Pinpoint the cell where the given text exists, returning its [x, y] midpoint coordinate. 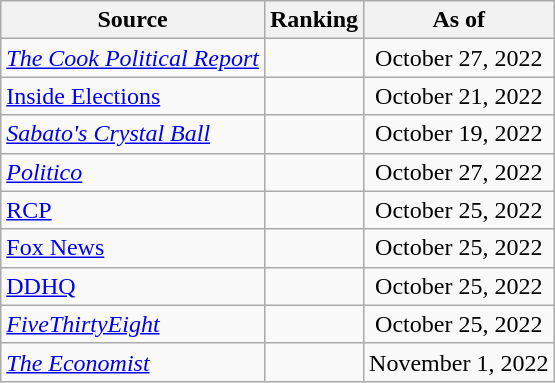
Ranking [314, 20]
The Cook Political Report [133, 58]
November 1, 2022 [459, 362]
October 21, 2022 [459, 96]
As of [459, 20]
FiveThirtyEight [133, 324]
Fox News [133, 248]
RCP [133, 210]
Source [133, 20]
Sabato's Crystal Ball [133, 134]
DDHQ [133, 286]
The Economist [133, 362]
Inside Elections [133, 96]
Politico [133, 172]
October 19, 2022 [459, 134]
